Locate the cell with the specified text and output its (X, Y) center coordinate. 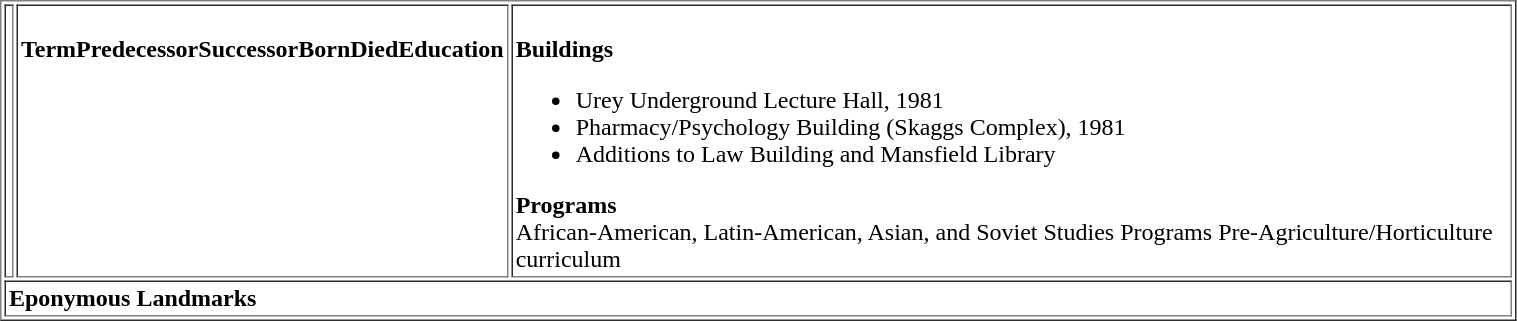
TermPredecessorSuccessorBornDiedEducation (262, 140)
Eponymous Landmarks (758, 298)
